Determine the (X, Y) coordinate at the center of the cell enclosing the given text.  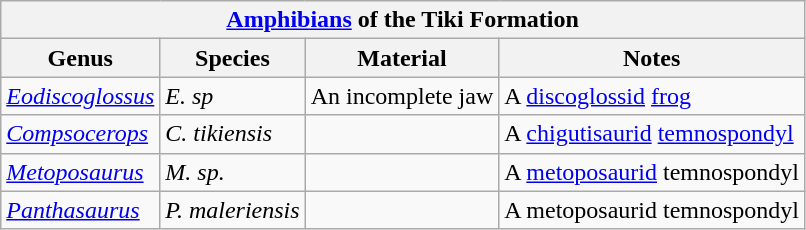
Species (232, 58)
Material (402, 58)
M. sp. (232, 172)
A discoglossid frog (652, 96)
P. maleriensis (232, 210)
Amphibians of the Tiki Formation (403, 20)
An incomplete jaw (402, 96)
Notes (652, 58)
A chigutisaurid temnospondyl (652, 134)
Genus (80, 58)
Metoposaurus (80, 172)
C. tikiensis (232, 134)
Panthasaurus (80, 210)
Eodiscoglossus (80, 96)
E. sp (232, 96)
Compsocerops (80, 134)
